Output the (X, Y) coordinate of the center of the cell containing the given text.  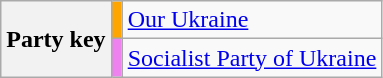
Our Ukraine (252, 20)
Party key (56, 39)
Socialist Party of Ukraine (252, 58)
